Detect which cell encompasses the target text, then output its [X, Y] center coordinate. 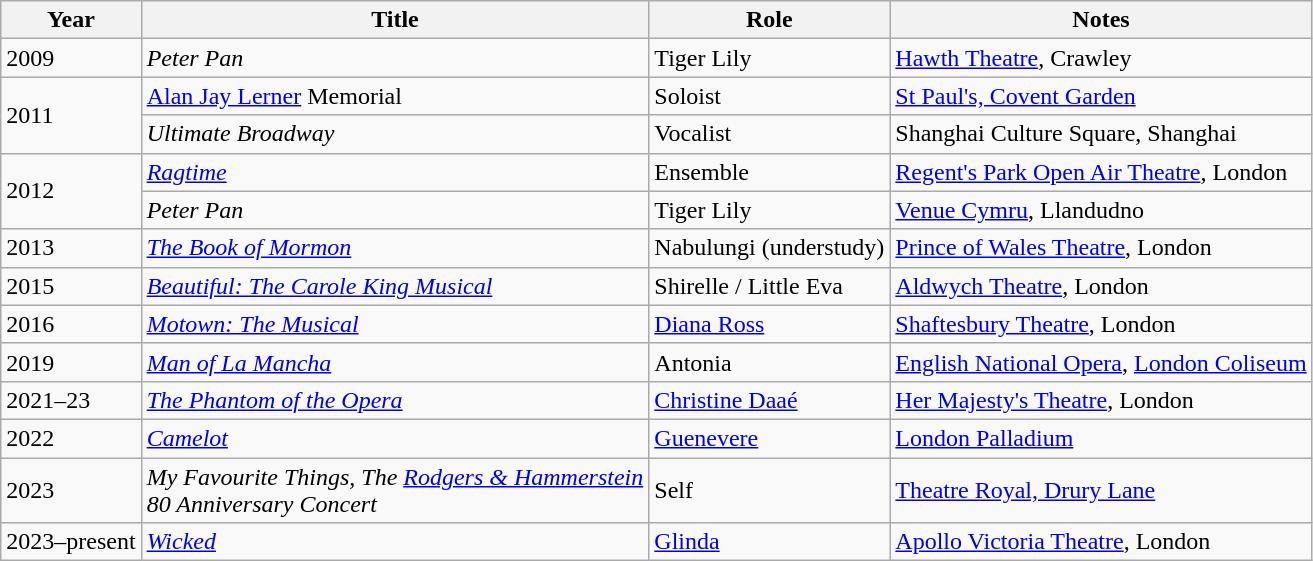
Glinda [770, 542]
2015 [71, 286]
The Book of Mormon [395, 248]
Prince of Wales Theatre, London [1101, 248]
Alan Jay Lerner Memorial [395, 96]
London Palladium [1101, 438]
Man of La Mancha [395, 362]
2009 [71, 58]
Christine Daaé [770, 400]
Her Majesty's Theatre, London [1101, 400]
Shaftesbury Theatre, London [1101, 324]
Beautiful: The Carole King Musical [395, 286]
The Phantom of the Opera [395, 400]
2016 [71, 324]
Shanghai Culture Square, Shanghai [1101, 134]
2022 [71, 438]
2013 [71, 248]
2023–present [71, 542]
Soloist [770, 96]
Notes [1101, 20]
Hawth Theatre, Crawley [1101, 58]
Ragtime [395, 172]
Motown: The Musical [395, 324]
2011 [71, 115]
2019 [71, 362]
Diana Ross [770, 324]
English National Opera, London Coliseum [1101, 362]
My Favourite Things, The Rodgers & Hammerstein80 Anniversary Concert [395, 490]
Regent's Park Open Air Theatre, London [1101, 172]
Theatre Royal, Drury Lane [1101, 490]
Wicked [395, 542]
2012 [71, 191]
Vocalist [770, 134]
Guenevere [770, 438]
Year [71, 20]
Ensemble [770, 172]
Title [395, 20]
2023 [71, 490]
2021–23 [71, 400]
Shirelle / Little Eva [770, 286]
Self [770, 490]
Camelot [395, 438]
Nabulungi (understudy) [770, 248]
Ultimate Broadway [395, 134]
Antonia [770, 362]
Venue Cymru, Llandudno [1101, 210]
Aldwych Theatre, London [1101, 286]
Role [770, 20]
Apollo Victoria Theatre, London [1101, 542]
St Paul's, Covent Garden [1101, 96]
